Determine the [x, y] coordinate at the center of the cell enclosing the given text.  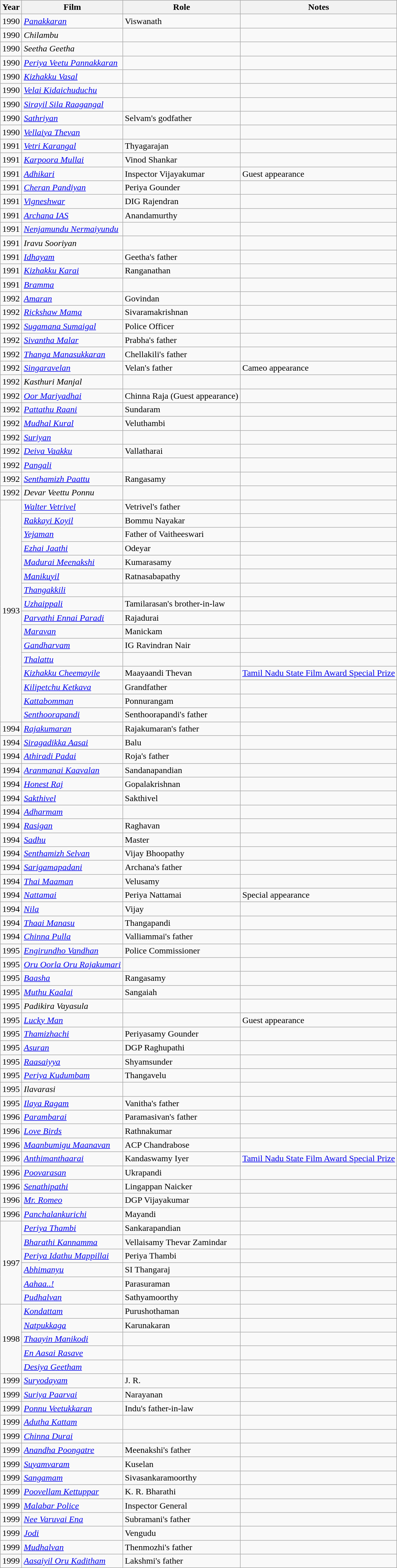
Vanitha's father [182, 1103]
Engirundho Vandhan [72, 951]
Periyasamy Gounder [182, 1034]
Selvam's godfather [182, 118]
Periya Nattamai [182, 895]
Bharathi Kannamma [72, 1242]
Bramma [72, 285]
Nila [72, 909]
Lakshmi's father [182, 1561]
Thangavelu [182, 1076]
Notes [319, 7]
Aranmanai Kaavalan [72, 770]
Raasaiyya [72, 1062]
Pangali [72, 465]
Baasha [72, 978]
Balu [182, 742]
Rasigan [72, 826]
Vengudu [182, 1533]
Natpukkaga [72, 1325]
Inspector General [182, 1506]
Thamizhachi [72, 1034]
IG Ravindran Nair [182, 645]
Ranganathan [182, 271]
Thaai Manasu [72, 923]
Velan's father [182, 368]
Kizhakku Cheemayile [72, 673]
Master [182, 839]
Narayanan [182, 1395]
Police Officer [182, 326]
Adharmam [72, 812]
Purushothaman [182, 1311]
Indu's father-in-law [182, 1408]
Sadhu [72, 839]
Idhayam [72, 257]
Kizhakku Karai [72, 271]
Seetha Geetha [72, 49]
Archana IAS [72, 215]
Thenmozhi's father [182, 1547]
SI Thangaraj [182, 1269]
Senthoorapandi's father [182, 715]
Cheran Pandiyan [72, 188]
Suryodayam [72, 1381]
Sirayil Sila Raagangal [72, 104]
Thalattu [72, 659]
Mudhal Kural [72, 424]
Aahaa..! [72, 1283]
Ukrapandi [182, 1173]
Anandamurthy [182, 215]
Chinna Durai [72, 1436]
Mudhalvan [72, 1547]
Panakkaran [72, 21]
Adhikari [72, 174]
Parambarai [72, 1117]
Malabar Police [72, 1506]
Inspector Vijayakumar [182, 174]
Sundaram [182, 410]
Vellaisamy Thevar Zamindar [182, 1242]
Maanbumigu Maanavan [72, 1145]
Ponnu Veetukkaran [72, 1408]
Nenjamundu Nermaiyundu [72, 229]
1997 [11, 1263]
En Aasai Rasave [72, 1353]
Vetri Karangal [72, 146]
Special appearance [319, 895]
Kizhakku Vasal [72, 77]
Gandharvam [72, 645]
Sandanapandian [182, 770]
Viswanath [182, 21]
Asuran [72, 1048]
Sangaiah [182, 992]
Ilavarasi [72, 1089]
Devar Veettu Ponnu [72, 493]
Rajadurai [182, 618]
Chinna Pulla [72, 937]
Anandha Poongatre [72, 1450]
Thangapandi [182, 923]
Lingappan Naicker [182, 1186]
Rickshaw Mama [72, 312]
Senthamizh Selvan [72, 854]
Raghavan [182, 826]
Roja's father [182, 756]
Veluthambi [182, 424]
Manickam [182, 632]
Kuselan [182, 1464]
Maravan [72, 632]
Archana's father [182, 867]
Ratnasabapathy [182, 576]
Kondattam [72, 1311]
Vetrivel's father [182, 507]
Sugamana Sumaigal [72, 326]
Pattathu Raani [72, 410]
Father of Vaitheeswari [182, 534]
Sivasankaramoorthy [182, 1478]
Vellaiya Thevan [72, 132]
Thangakkili [72, 590]
Prabha's father [182, 340]
Role [182, 7]
Odeyar [182, 548]
Police Commissioner [182, 951]
Yejaman [72, 534]
Grandfather [182, 687]
Kilipetchu Ketkava [72, 687]
Athiradi Padai [72, 756]
Poovellam Kettuppar [72, 1491]
Vijay Bhoopathy [182, 854]
Maayaandi Thevan [182, 673]
Karunakaran [182, 1325]
Bommu Nayakar [182, 520]
Senthamizh Paattu [72, 479]
Parvathi Ennai Paradi [72, 618]
Anthimanthaarai [72, 1159]
Parasuraman [182, 1283]
Vallatharai [182, 451]
Desiya Geetham [72, 1367]
Chilambu [72, 35]
Periya Veetu Pannakkaran [72, 63]
Suriya Paarvai [72, 1395]
DGP Raghupathi [182, 1048]
Oru Oorla Oru Rajakumari [72, 964]
Vigneshwar [72, 202]
Sivaramakrishnan [182, 312]
Walter Vetrivel [72, 507]
Singaravelan [72, 368]
Vijay [182, 909]
Vinod Shankar [182, 160]
Year [11, 7]
Nattamai [72, 895]
Periya Gounder [182, 188]
Oor Mariyadhai [72, 395]
Periya Kudumbam [72, 1076]
Shyamsunder [182, 1062]
Rajakumaran [72, 729]
Siragadikka Aasai [72, 742]
J. R. [182, 1381]
Senthoorapandi [72, 715]
Sankarapandian [182, 1228]
Cameo appearance [319, 368]
Manikuyil [72, 576]
Thyagarajan [182, 146]
K. R. Bharathi [182, 1491]
Gopalakrishnan [182, 784]
Karpoora Mullai [72, 160]
Film [72, 7]
Adutha Kattam [72, 1422]
Nee Varuvai Ena [72, 1520]
Subramani's father [182, 1520]
Chellakili's father [182, 354]
Meenakshi's father [182, 1450]
1993 [11, 611]
Rakkayi Koyil [72, 520]
Deiva Vaakku [72, 451]
Geetha's father [182, 257]
Uzhaippali [72, 604]
Thai Maaman [72, 881]
Kandaswamy Iyer [182, 1159]
Rathnakumar [182, 1131]
Velusamy [182, 881]
1998 [11, 1339]
DGP Vijayakumar [182, 1200]
Tamilarasan's brother-in-law [182, 604]
Sathriyan [72, 118]
Madurai Meenakshi [72, 562]
Paramasivan's father [182, 1117]
DIG Rajendran [182, 202]
Love Birds [72, 1131]
Suyamvaram [72, 1464]
Mayandi [182, 1214]
Thaayin Manikodi [72, 1339]
Senathipathi [72, 1186]
Kattabomman [72, 701]
Honest Raj [72, 784]
Valliammai's father [182, 937]
Thanga Manasukkaran [72, 354]
Iravu Sooriyan [72, 243]
Muthu Kaalai [72, 992]
Rajakumaran's father [182, 729]
Kasthuri Manjal [72, 382]
Suriyan [72, 437]
Sangamam [72, 1478]
Panchalankurichi [72, 1214]
Periya Idathu Mappillai [72, 1256]
Poovarasan [72, 1173]
Ponnurangam [182, 701]
ACP Chandrabose [182, 1145]
Kumarasamy [182, 562]
Amaran [72, 299]
Velai Kidaichuduchu [72, 90]
Sathyamoorthy [182, 1298]
Padikira Vayasula [72, 1006]
Sivantha Malar [72, 340]
Aasaiyil Oru Kaditham [72, 1561]
Mr. Romeo [72, 1200]
Sarigamapadani [72, 867]
Ezhai Jaathi [72, 548]
Lucky Man [72, 1020]
Jodi [72, 1533]
Abhimanyu [72, 1269]
Pudhalvan [72, 1298]
Ilaya Ragam [72, 1103]
Chinna Raja (Guest appearance) [182, 395]
Govindan [182, 299]
